Return (X, Y) of the center of cell containing provided text 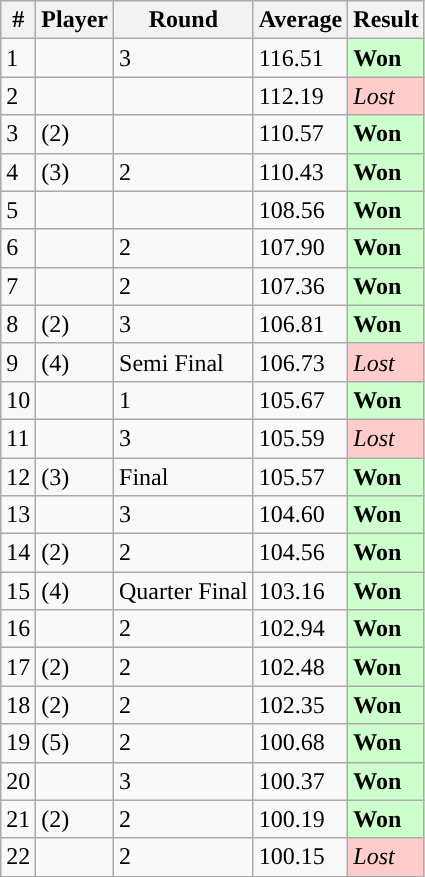
103.16 (300, 591)
Semi Final (184, 362)
100.68 (300, 743)
102.94 (300, 629)
110.43 (300, 172)
10 (18, 400)
102.48 (300, 667)
105.59 (300, 438)
13 (18, 515)
104.56 (300, 553)
Final (184, 477)
15 (18, 591)
6 (18, 248)
9 (18, 362)
106.73 (300, 362)
19 (18, 743)
20 (18, 781)
106.81 (300, 324)
100.37 (300, 781)
11 (18, 438)
100.15 (300, 857)
107.90 (300, 248)
104.60 (300, 515)
# (18, 20)
16 (18, 629)
110.57 (300, 134)
5 (18, 210)
Quarter Final (184, 591)
21 (18, 819)
105.57 (300, 477)
22 (18, 857)
112.19 (300, 96)
116.51 (300, 58)
18 (18, 705)
4 (18, 172)
Round (184, 20)
102.35 (300, 705)
108.56 (300, 210)
100.19 (300, 819)
12 (18, 477)
Result (386, 20)
8 (18, 324)
105.67 (300, 400)
Player (75, 20)
14 (18, 553)
(5) (75, 743)
7 (18, 286)
Average (300, 20)
107.36 (300, 286)
17 (18, 667)
